Detect which cell encompasses the target text, then output its (X, Y) center coordinate. 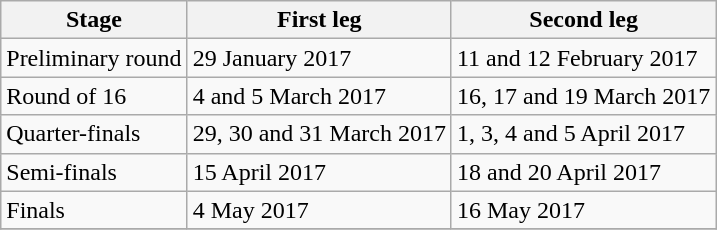
15 April 2017 (319, 172)
29 January 2017 (319, 58)
1, 3, 4 and 5 April 2017 (583, 134)
18 and 20 April 2017 (583, 172)
First leg (319, 20)
Stage (94, 20)
29, 30 and 31 March 2017 (319, 134)
Semi-finals (94, 172)
11 and 12 February 2017 (583, 58)
Quarter-finals (94, 134)
16 May 2017 (583, 210)
4 May 2017 (319, 210)
Round of 16 (94, 96)
4 and 5 March 2017 (319, 96)
Preliminary round (94, 58)
Finals (94, 210)
16, 17 and 19 March 2017 (583, 96)
Second leg (583, 20)
